Extract the [x, y] coordinate from the center of the cell holding the provided text.  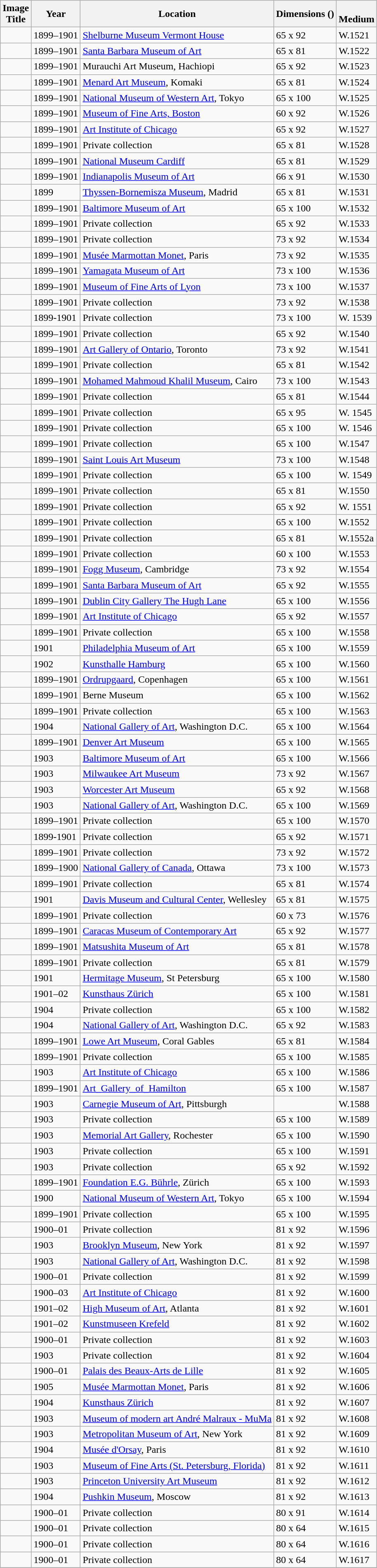
W.1579 [357, 963]
Princeton University Art Museum [177, 1481]
W.1607 [357, 1402]
W.1547 [357, 444]
W.1559 [357, 648]
W.1602 [357, 1324]
W.1535 [357, 255]
W.1588 [357, 1104]
W.1575 [357, 899]
W.1540 [357, 334]
Denver Art Museum [177, 742]
W.1555 [357, 585]
W.1598 [357, 1261]
W.1573 [357, 868]
W.1616 [357, 1544]
1902 [56, 664]
W.1561 [357, 679]
Philadelphia Museum of Art [177, 648]
W.1521 [357, 35]
Medium [357, 14]
Museum of Fine Arts, Boston [177, 114]
1900–03 [56, 1293]
60 x 100 [305, 554]
W.1533 [357, 224]
W.1557 [357, 617]
W.1558 [357, 632]
60 x 73 [305, 915]
W.1552a [357, 538]
W.1589 [357, 1120]
W.1605 [357, 1371]
Pushkin Museum, Moscow [177, 1497]
W.1567 [357, 774]
W. 1546 [357, 428]
W.1591 [357, 1151]
Museum of Fine Arts of Lyon [177, 287]
W.1592 [357, 1167]
W.1563 [357, 711]
W.1571 [357, 837]
W.1560 [357, 664]
Art Gallery of Ontario, Toronto [177, 349]
W.1543 [357, 381]
W.1522 [357, 51]
W.1572 [357, 852]
ImageTitle [16, 14]
Carnegie Museum of Art, Pittsburgh [177, 1104]
W.1527 [357, 129]
W.1566 [357, 758]
W.1583 [357, 1025]
80 x 91 [305, 1513]
W.1548 [357, 460]
W.1552 [357, 522]
W.1601 [357, 1308]
W.1553 [357, 554]
W.1529 [357, 161]
W.1604 [357, 1355]
60 x 92 [305, 114]
Murauchi Art Museum, Hachiopi [177, 66]
W.1537 [357, 287]
W.1526 [357, 114]
Berne Museum [177, 695]
W.1614 [357, 1513]
W.1536 [357, 271]
W.1538 [357, 302]
W.1617 [357, 1560]
W.1596 [357, 1230]
W.1608 [357, 1418]
65 x 95 [305, 412]
W.1606 [357, 1387]
W.1590 [357, 1135]
W. 1551 [357, 507]
W.1541 [357, 349]
W.1556 [357, 601]
W.1610 [357, 1449]
W.1586 [357, 1072]
W.1577 [357, 931]
W.1554 [357, 569]
Kunstmuseen Krefeld [177, 1324]
Worcester Art Museum [177, 790]
1900 [56, 1198]
W.1585 [357, 1057]
W.1600 [357, 1293]
W.1587 [357, 1088]
W.1584 [357, 1041]
W.1611 [357, 1466]
W.1528 [357, 145]
W.1595 [357, 1214]
W.1525 [357, 98]
W.1613 [357, 1497]
Ordrupgaard, Copenhagen [177, 679]
Saint Louis Art Museum [177, 460]
W.1564 [357, 727]
Museum of modern art André Malraux - MuMa [177, 1418]
Year [56, 14]
Location [177, 14]
W.1544 [357, 396]
Davis Museum and Cultural Center, Wellesley [177, 899]
Kunsthalle Hamburg [177, 664]
66 x 91 [305, 176]
Museum of Fine Arts (St. Petersburg, Florida) [177, 1466]
Menard Art Museum, Komaki [177, 82]
W. 1545 [357, 412]
1899–1900 [56, 868]
W.1565 [357, 742]
Indianapolis Museum of Art [177, 176]
W.1568 [357, 790]
W.1576 [357, 915]
W.1594 [357, 1198]
Thyssen-Bornemisza Museum, Madrid [177, 192]
W.1569 [357, 805]
Caracas Museum of Contemporary Art [177, 931]
W.1603 [357, 1340]
W.1574 [357, 884]
W. 1549 [357, 475]
High Museum of Art, Atlanta [177, 1308]
Fogg Museum, Cambridge [177, 569]
W.1531 [357, 192]
Matsushita Museum of Art [177, 946]
Yamagata Museum of Art [177, 271]
W.1570 [357, 821]
W.1599 [357, 1277]
W.1550 [357, 491]
W.1562 [357, 695]
W.1593 [357, 1182]
National Museum Cardiff [177, 161]
W.1530 [357, 176]
W.1542 [357, 365]
Brooklyn Museum, New York [177, 1245]
Hermitage Museum, St Petersburg [177, 978]
W.1523 [357, 66]
Dimensions () [305, 14]
National Gallery of Canada, Ottawa [177, 868]
1905 [56, 1387]
W.1532 [357, 208]
Palais des Beaux-Arts de Lille [177, 1371]
W.1578 [357, 946]
Mohamed Mahmoud Khalil Museum, Cairo [177, 381]
Shelburne Museum Vermont House [177, 35]
W.1581 [357, 994]
Dublin City Gallery The Hugh Lane [177, 601]
Art_Gallery_of_Hamilton [177, 1088]
Memorial Art Gallery, Rochester [177, 1135]
W.1524 [357, 82]
Foundation E.G. Bührle, Zürich [177, 1182]
W.1534 [357, 240]
Metropolitan Museum of Art, New York [177, 1434]
W.1609 [357, 1434]
W.1597 [357, 1245]
Lowe Art Museum, Coral Gables [177, 1041]
W.1615 [357, 1528]
W.1582 [357, 1010]
Musée d'Orsay, Paris [177, 1449]
Milwaukee Art Museum [177, 774]
W.1580 [357, 978]
1899 [56, 192]
W. 1539 [357, 318]
W.1612 [357, 1481]
